Pinpoint the cell where the given text exists, returning its [x, y] midpoint coordinate. 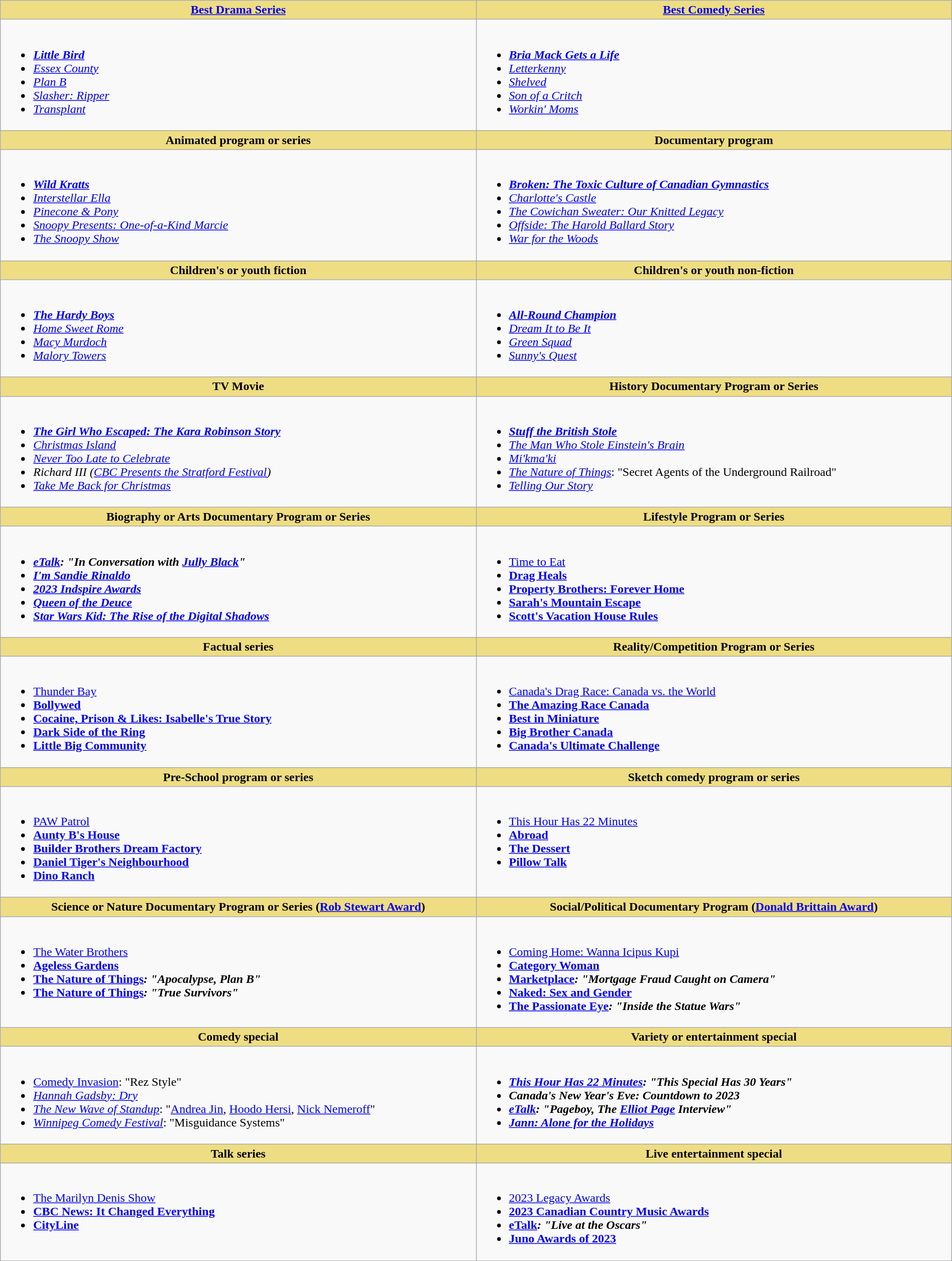
This Hour Has 22 MinutesAbroadThe DessertPillow Talk [714, 842]
Reality/Competition Program or Series [714, 647]
Best Comedy Series [714, 10]
The Water BrothersAgeless GardensThe Nature of Things: "Apocalypse, Plan B"The Nature of Things: "True Survivors" [238, 972]
PAW PatrolAunty B's HouseBuilder Brothers Dream FactoryDaniel Tiger's NeighbourhoodDino Ranch [238, 842]
Animated program or series [238, 140]
eTalk: "In Conversation with Jully Black"I'm Sandie Rinaldo2023 Indspire AwardsQueen of the DeuceStar Wars Kid: The Rise of the Digital Shadows [238, 581]
Variety or entertainment special [714, 1037]
Comedy special [238, 1037]
The Marilyn Denis ShowCBC News: It Changed EverythingCityLine [238, 1212]
Thunder BayBollywedCocaine, Prison & Likes: Isabelle's True StoryDark Side of the RingLittle Big Community [238, 712]
TV Movie [238, 387]
Lifestyle Program or Series [714, 517]
Documentary program [714, 140]
Talk series [238, 1154]
Little BirdEssex CountyPlan BSlasher: RipperTransplant [238, 75]
Sketch comedy program or series [714, 777]
Children's or youth fiction [238, 270]
Canada's Drag Race: Canada vs. the WorldThe Amazing Race CanadaBest in MiniatureBig Brother CanadaCanada's Ultimate Challenge [714, 712]
Bria Mack Gets a LifeLetterkennyShelvedSon of a CritchWorkin' Moms [714, 75]
Time to EatDrag HealsProperty Brothers: Forever HomeSarah's Mountain EscapeScott's Vacation House Rules [714, 581]
Factual series [238, 647]
Wild KrattsInterstellar EllaPinecone & PonySnoopy Presents: One-of-a-Kind MarcieThe Snoopy Show [238, 205]
History Documentary Program or Series [714, 387]
Science or Nature Documentary Program or Series (Rob Stewart Award) [238, 907]
Pre-School program or series [238, 777]
2023 Legacy Awards2023 Canadian Country Music AwardseTalk: "Live at the Oscars"Juno Awards of 2023 [714, 1212]
Live entertainment special [714, 1154]
Best Drama Series [238, 10]
Children's or youth non-fiction [714, 270]
Social/Political Documentary Program (Donald Brittain Award) [714, 907]
All-Round ChampionDream It to Be ItGreen SquadSunny's Quest [714, 328]
Stuff the British StoleThe Man Who Stole Einstein's BrainMi'kma'kiThe Nature of Things: "Secret Agents of the Underground Railroad"Telling Our Story [714, 452]
Biography or Arts Documentary Program or Series [238, 517]
The Hardy BoysHome Sweet RomeMacy MurdochMalory Towers [238, 328]
